Identify which cell holds the provided text, then report its [X, Y] central coordinate. 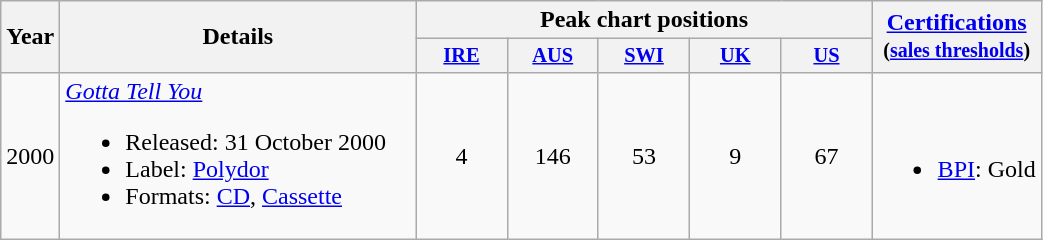
UK [736, 56]
9 [736, 156]
53 [644, 156]
BPI: Gold [956, 156]
SWI [644, 56]
Certifications(sales thresholds) [956, 37]
Details [238, 37]
Peak chart positions [644, 20]
AUS [552, 56]
2000 [30, 156]
67 [826, 156]
IRE [462, 56]
4 [462, 156]
Year [30, 37]
Gotta Tell YouReleased: 31 October 2000Label: PolydorFormats: CD, Cassette [238, 156]
146 [552, 156]
US [826, 56]
